Capture the cell that displays the provided text and extract its (x, y) central coordinate. 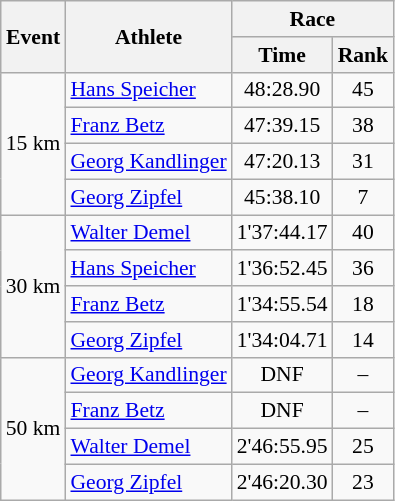
Time (282, 55)
40 (364, 233)
15 km (34, 143)
7 (364, 197)
30 km (34, 286)
31 (364, 162)
2'46:20.30 (282, 482)
1'34:55.54 (282, 304)
14 (364, 340)
47:39.15 (282, 126)
1'37:44.17 (282, 233)
18 (364, 304)
45:38.10 (282, 197)
25 (364, 447)
Event (34, 36)
1'34:04.71 (282, 340)
50 km (34, 428)
47:20.13 (282, 162)
36 (364, 269)
48:28.90 (282, 90)
Rank (364, 55)
45 (364, 90)
23 (364, 482)
1'36:52.45 (282, 269)
Race (313, 19)
Athlete (148, 36)
2'46:55.95 (282, 447)
38 (364, 126)
